Detect which cell encompasses the target text, then output its [X, Y] center coordinate. 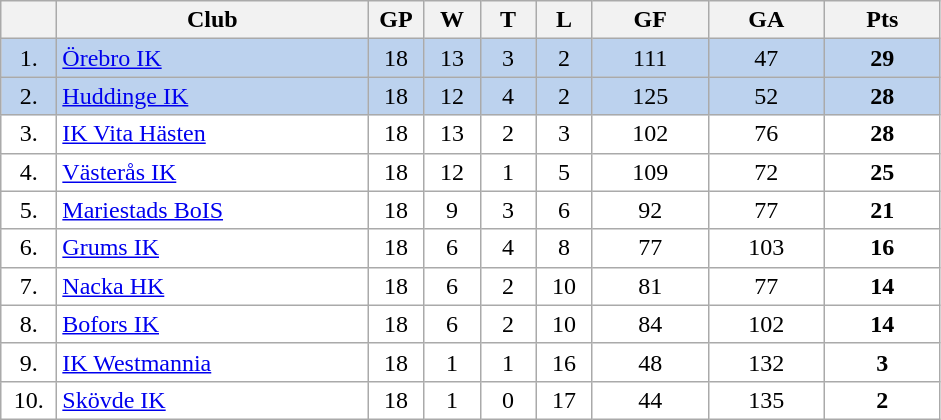
W [452, 20]
7. [29, 286]
111 [650, 58]
Örebro IK [212, 58]
8. [29, 324]
9 [452, 210]
29 [882, 58]
72 [766, 172]
109 [650, 172]
GA [766, 20]
10. [29, 400]
GP [396, 20]
76 [766, 134]
132 [766, 362]
Skövde IK [212, 400]
48 [650, 362]
92 [650, 210]
Västerås IK [212, 172]
9. [29, 362]
4. [29, 172]
0 [508, 400]
Mariestads BoIS [212, 210]
Pts [882, 20]
21 [882, 210]
T [508, 20]
103 [766, 248]
2. [29, 96]
135 [766, 400]
3. [29, 134]
GF [650, 20]
IK Vita Hästen [212, 134]
5. [29, 210]
47 [766, 58]
1. [29, 58]
17 [564, 400]
Bofors IK [212, 324]
Nacka HK [212, 286]
81 [650, 286]
25 [882, 172]
Grums IK [212, 248]
125 [650, 96]
44 [650, 400]
L [564, 20]
Club [212, 20]
84 [650, 324]
8 [564, 248]
Huddinge IK [212, 96]
6. [29, 248]
IK Westmannia [212, 362]
5 [564, 172]
52 [766, 96]
